Output the [X, Y] coordinate of the center of the cell containing the given text.  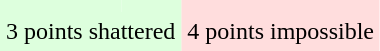
4 points impossible [280, 32]
3 points shattered [90, 32]
